Determine the [x, y] coordinate at the center of the cell enclosing the given text.  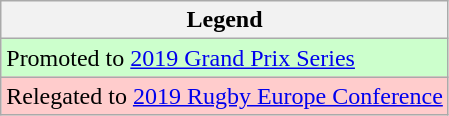
Promoted to 2019 Grand Prix Series [225, 58]
Legend [225, 20]
Relegated to 2019 Rugby Europe Conference [225, 96]
